Output the (x, y) coordinate of the center of the cell containing the given text.  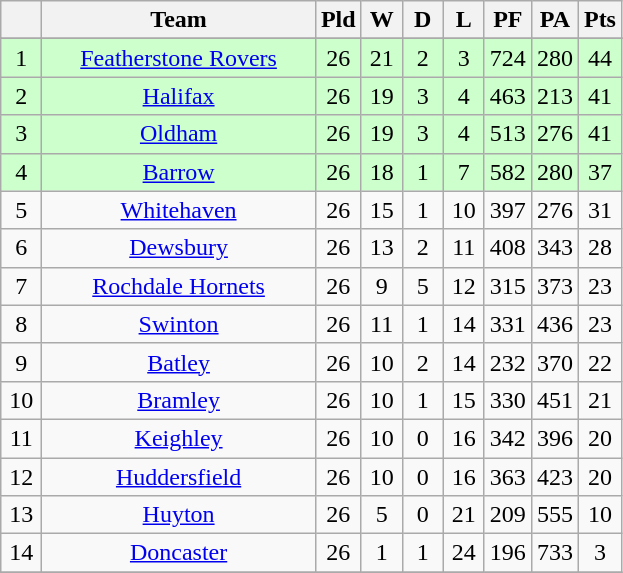
513 (508, 134)
Huyton (179, 515)
315 (508, 286)
PA (554, 20)
Pts (600, 20)
Rochdale Hornets (179, 286)
Barrow (179, 172)
408 (508, 248)
Bramley (179, 400)
196 (508, 553)
232 (508, 362)
451 (554, 400)
Batley (179, 362)
373 (554, 286)
343 (554, 248)
18 (382, 172)
PF (508, 20)
Swinton (179, 324)
370 (554, 362)
Team (179, 20)
397 (508, 210)
213 (554, 96)
8 (22, 324)
44 (600, 58)
W (382, 20)
363 (508, 477)
330 (508, 400)
28 (600, 248)
L (464, 20)
Doncaster (179, 553)
Whitehaven (179, 210)
Huddersfield (179, 477)
Keighley (179, 438)
Dewsbury (179, 248)
331 (508, 324)
37 (600, 172)
209 (508, 515)
436 (554, 324)
342 (508, 438)
Oldham (179, 134)
24 (464, 553)
6 (22, 248)
733 (554, 553)
Pld (338, 20)
31 (600, 210)
Featherstone Rovers (179, 58)
463 (508, 96)
Halifax (179, 96)
22 (600, 362)
582 (508, 172)
423 (554, 477)
724 (508, 58)
396 (554, 438)
555 (554, 515)
D (422, 20)
